Extract the [X, Y] coordinate from the center of the cell holding the provided text.  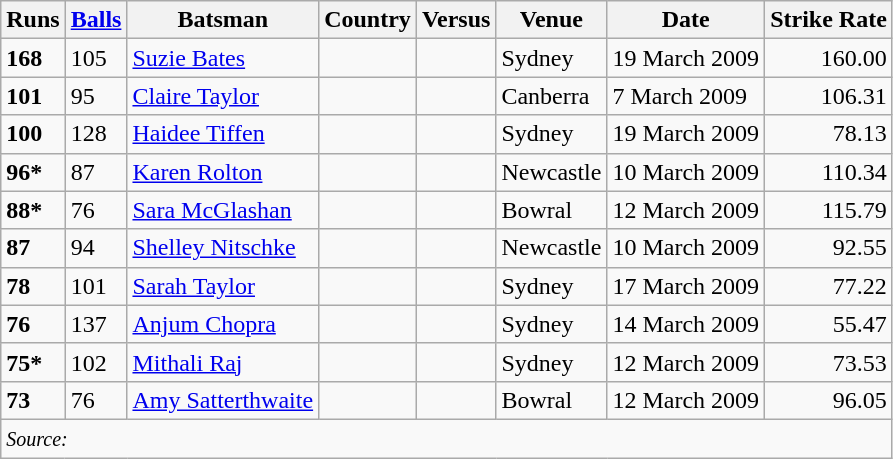
Mithali Raj [223, 362]
78 [33, 286]
Balls [96, 20]
78.13 [829, 134]
Anjum Chopra [223, 324]
73 [33, 400]
75* [33, 362]
115.79 [829, 210]
105 [96, 58]
Sara McGlashan [223, 210]
128 [96, 134]
55.47 [829, 324]
17 March 2009 [686, 286]
94 [96, 248]
Sarah Taylor [223, 286]
Country [368, 20]
7 March 2009 [686, 96]
Versus [456, 20]
100 [33, 134]
96.05 [829, 400]
Venue [552, 20]
Haidee Tiffen [223, 134]
110.34 [829, 172]
96* [33, 172]
73.53 [829, 362]
Strike Rate [829, 20]
14 March 2009 [686, 324]
Source: [447, 438]
Canberra [552, 96]
77.22 [829, 286]
92.55 [829, 248]
160.00 [829, 58]
95 [96, 96]
Amy Satterthwaite [223, 400]
106.31 [829, 96]
Karen Rolton [223, 172]
Shelley Nitschke [223, 248]
102 [96, 362]
137 [96, 324]
168 [33, 58]
Suzie Bates [223, 58]
Claire Taylor [223, 96]
Runs [33, 20]
Date [686, 20]
88* [33, 210]
Batsman [223, 20]
